Locate the cell with the specified text and output its [x, y] center coordinate. 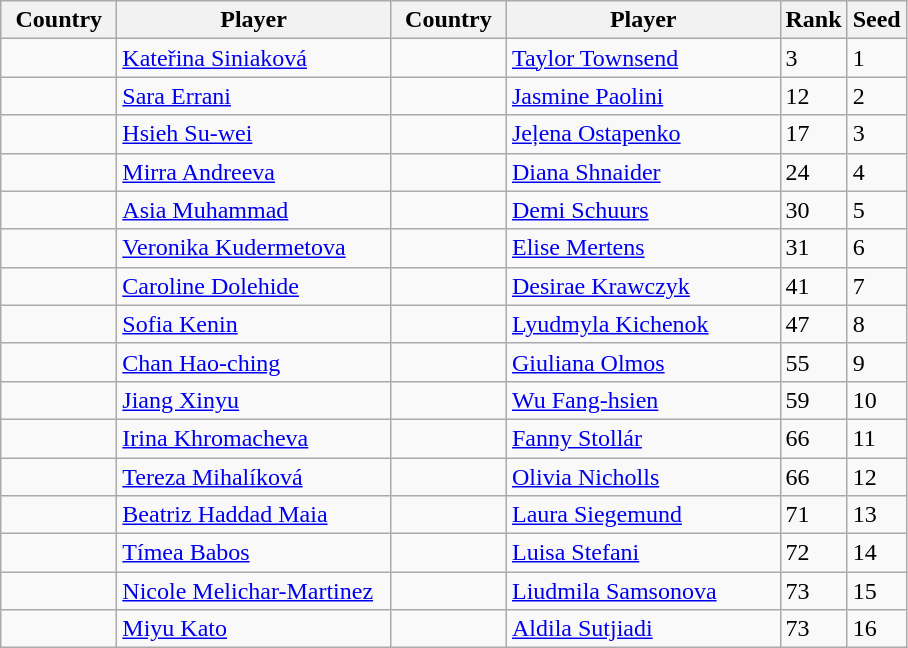
Caroline Dolehide [254, 286]
9 [876, 362]
6 [876, 248]
11 [876, 438]
15 [876, 591]
Beatriz Haddad Maia [254, 515]
Luisa Stefani [643, 553]
4 [876, 172]
Laura Siegemund [643, 515]
Jasmine Paolini [643, 96]
Olivia Nicholls [643, 477]
Hsieh Su-wei [254, 134]
Irina Khromacheva [254, 438]
Lyudmyla Kichenok [643, 324]
31 [814, 248]
Jiang Xinyu [254, 400]
13 [876, 515]
2 [876, 96]
Veronika Kudermetova [254, 248]
Sara Errani [254, 96]
Elise Mertens [643, 248]
Taylor Townsend [643, 58]
7 [876, 286]
Desirae Krawczyk [643, 286]
10 [876, 400]
Seed [876, 20]
Wu Fang-hsien [643, 400]
24 [814, 172]
41 [814, 286]
Asia Muhammad [254, 210]
14 [876, 553]
Demi Schuurs [643, 210]
30 [814, 210]
55 [814, 362]
Liudmila Samsonova [643, 591]
Fanny Stollár [643, 438]
Kateřina Siniaková [254, 58]
Diana Shnaider [643, 172]
Miyu Kato [254, 629]
47 [814, 324]
59 [814, 400]
Aldila Sutjiadi [643, 629]
Jeļena Ostapenko [643, 134]
Giuliana Olmos [643, 362]
16 [876, 629]
Nicole Melichar-Martinez [254, 591]
17 [814, 134]
71 [814, 515]
5 [876, 210]
72 [814, 553]
8 [876, 324]
Sofia Kenin [254, 324]
Mirra Andreeva [254, 172]
Tereza Mihalíková [254, 477]
Rank [814, 20]
1 [876, 58]
Tímea Babos [254, 553]
Chan Hao-ching [254, 362]
